Scan for the cell matching the given text and deliver its (X, Y) coordinate at center. 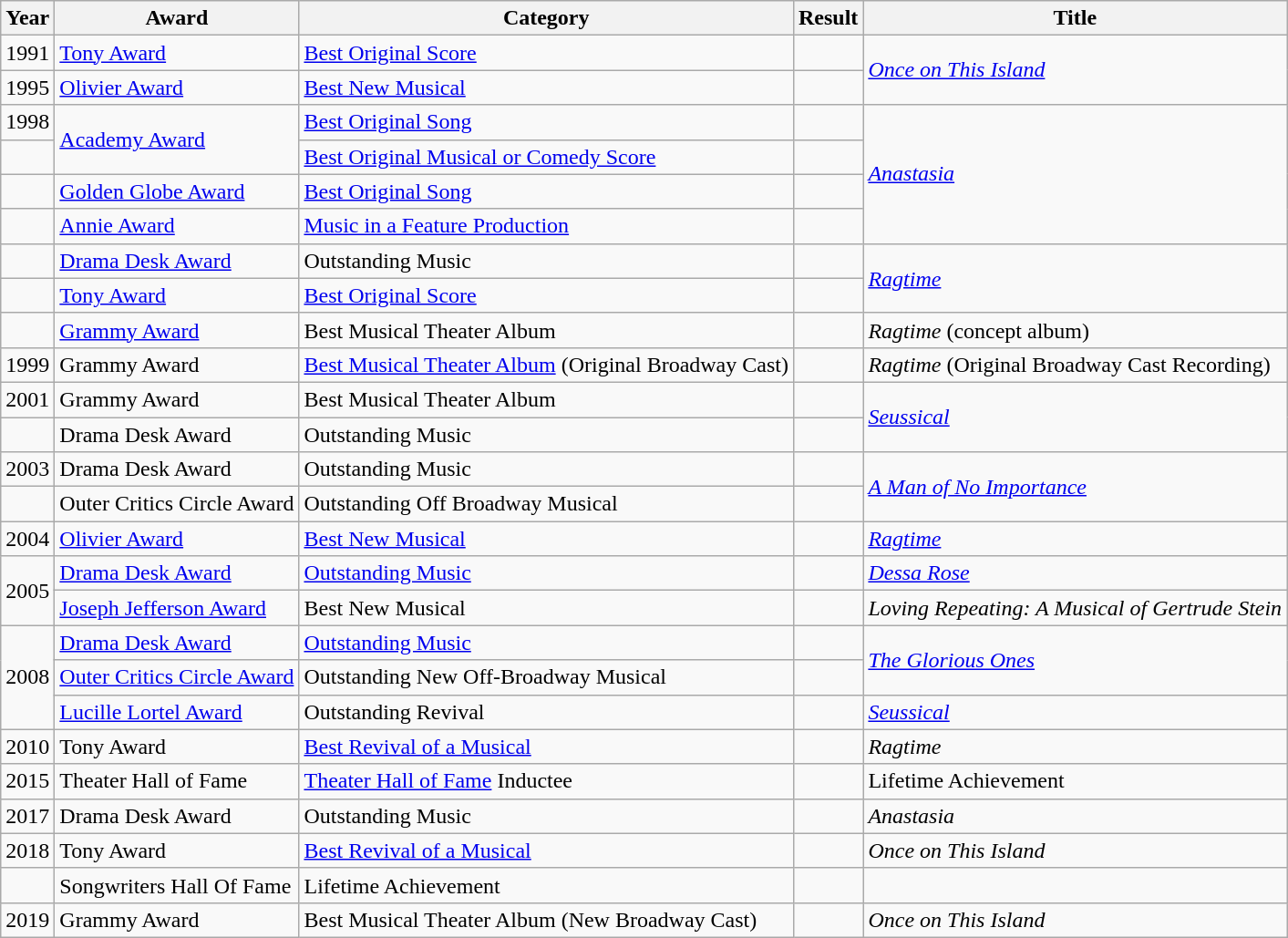
Theater Hall of Fame Inductee (547, 781)
Academy Award (177, 139)
2019 (27, 920)
Golden Globe Award (177, 191)
Outstanding Off Broadway Musical (547, 504)
Theater Hall of Fame (177, 781)
Outstanding New Off-Broadway Musical (547, 677)
Award (177, 18)
Category (547, 18)
Music in a Feature Production (547, 226)
Best Musical Theater Album (New Broadway Cast) (547, 920)
2010 (27, 747)
2003 (27, 469)
2004 (27, 539)
Ragtime (Original Broadway Cast Recording) (1076, 365)
2017 (27, 816)
Songwriters Hall Of Fame (177, 885)
Ragtime (concept album) (1076, 330)
1995 (27, 88)
2001 (27, 399)
2005 (27, 591)
Result (828, 18)
1999 (27, 365)
Joseph Jefferson Award (177, 608)
Outstanding Revival (547, 712)
Lucille Lortel Award (177, 712)
Year (27, 18)
2015 (27, 781)
1998 (27, 122)
Dessa Rose (1076, 573)
2008 (27, 677)
Annie Award (177, 226)
2018 (27, 850)
A Man of No Importance (1076, 487)
Loving Repeating: A Musical of Gertrude Stein (1076, 608)
Best Original Musical or Comedy Score (547, 157)
The Glorious Ones (1076, 660)
Best Musical Theater Album (Original Broadway Cast) (547, 365)
1991 (27, 53)
Title (1076, 18)
